Return the [X, Y] coordinate for the center point of the cell that contains the specified text.  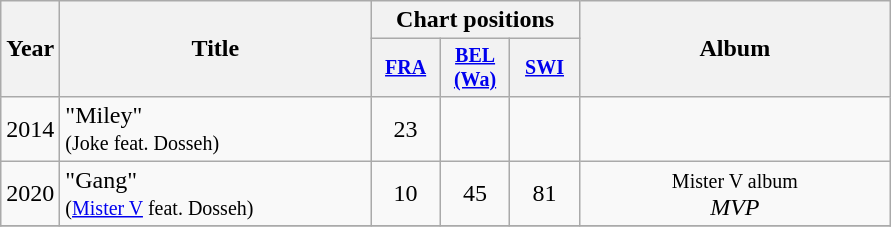
Chart positions [475, 20]
BEL(Wa) [474, 68]
Mister V albumMVP [734, 194]
SWI [544, 68]
FRA [406, 68]
81 [544, 194]
"Miley"(Joke feat. Dosseh) [216, 128]
2020 [30, 194]
45 [474, 194]
10 [406, 194]
23 [406, 128]
"Gang"(Mister V feat. Dosseh) [216, 194]
Year [30, 49]
Title [216, 49]
Album [734, 49]
2014 [30, 128]
